Pinpoint the cell where the given text exists, returning its [X, Y] midpoint coordinate. 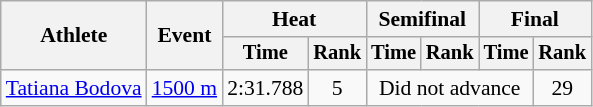
Semifinal [422, 19]
2:31.788 [265, 88]
5 [337, 88]
Tatiana Bodova [74, 88]
Final [535, 19]
29 [562, 88]
Heat [294, 19]
Athlete [74, 36]
Event [184, 36]
Did not advance [450, 88]
1500 m [184, 88]
